Search for the cell housing the specified text and yield its (X, Y) center coordinate. 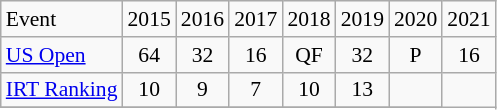
P (416, 55)
QF (308, 55)
2020 (416, 19)
2018 (308, 19)
13 (362, 90)
2016 (202, 19)
US Open (62, 55)
2015 (150, 19)
7 (256, 90)
IRT Ranking (62, 90)
9 (202, 90)
2017 (256, 19)
Event (62, 19)
2021 (468, 19)
64 (150, 55)
2019 (362, 19)
